From the cell containing the given text, extract its center point as [x, y] coordinate. 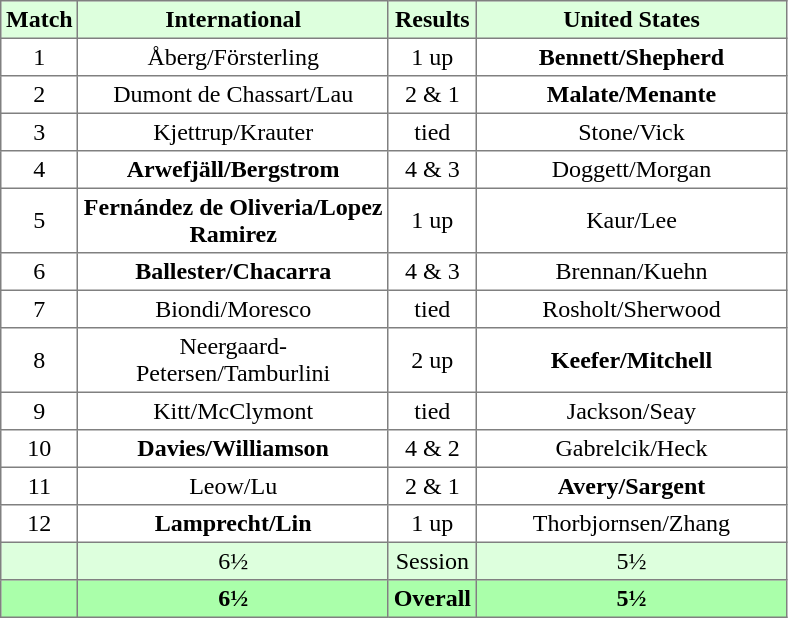
International [233, 20]
2 up [432, 360]
Davies/Williamson [233, 449]
Jackson/Seay [631, 411]
2 [40, 95]
3 [40, 132]
Leow/Lu [233, 486]
11 [40, 486]
Session [432, 561]
12 [40, 524]
9 [40, 411]
Results [432, 20]
Lamprecht/Lin [233, 524]
Rosholt/Sherwood [631, 309]
Keefer/Mitchell [631, 360]
Kjettrup/Krauter [233, 132]
Bennett/Shepherd [631, 57]
5 [40, 220]
Dumont de Chassart/Lau [233, 95]
8 [40, 360]
Match [40, 20]
1 [40, 57]
Stone/Vick [631, 132]
Gabrelcik/Heck [631, 449]
Malate/Menante [631, 95]
Brennan/Kuehn [631, 272]
6 [40, 272]
Arwefjäll/Bergstrom [233, 170]
Overall [432, 599]
Neergaard-Petersen/Tamburlini [233, 360]
Åberg/Försterling [233, 57]
7 [40, 309]
10 [40, 449]
Thorbjornsen/Zhang [631, 524]
4 [40, 170]
Ballester/Chacarra [233, 272]
Kitt/McClymont [233, 411]
Biondi/Moresco [233, 309]
Fernández de Oliveria/Lopez Ramirez [233, 220]
4 & 2 [432, 449]
United States [631, 20]
Avery/Sargent [631, 486]
Doggett/Morgan [631, 170]
Kaur/Lee [631, 220]
